For the text-containing cell, return its midpoint in (X, Y) coordinate format. 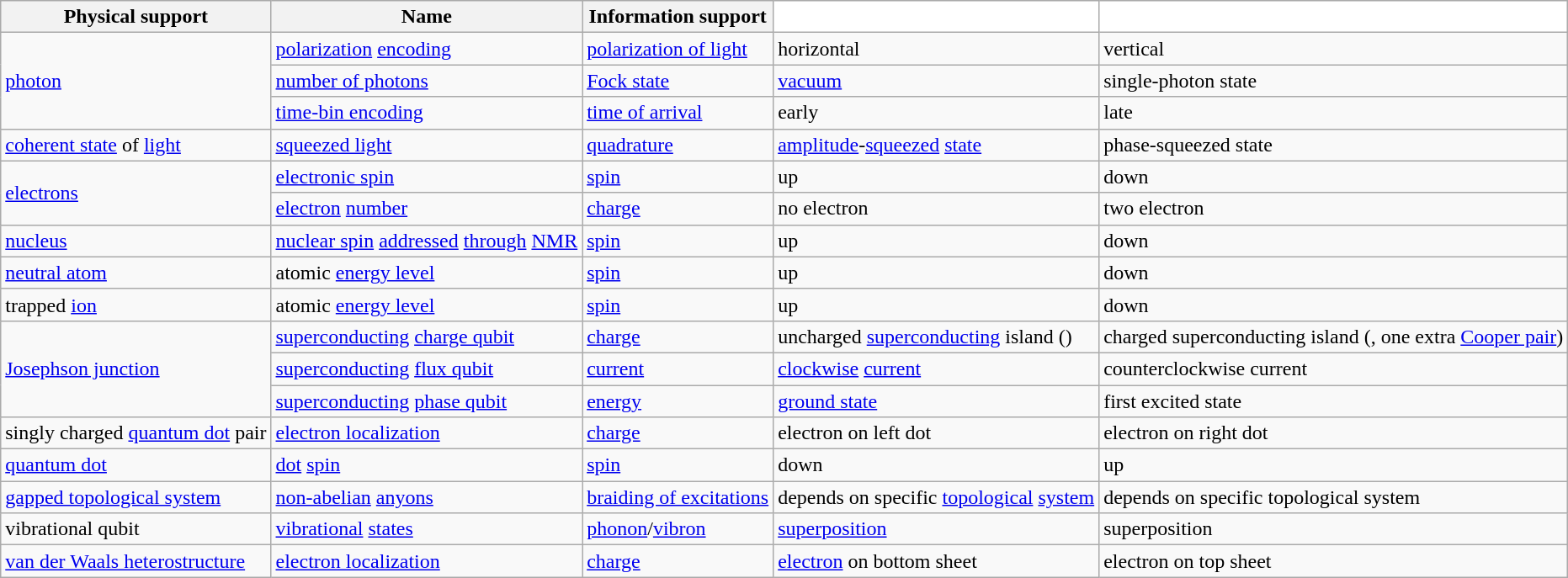
Physical support (136, 17)
Fock state (678, 81)
polarization of light (678, 49)
van der Waals heterostructure (136, 561)
dot spin (427, 465)
vertical (1333, 49)
electron on left dot (936, 433)
charged superconducting island (, one extra Cooper pair) (1333, 337)
vibrational qubit (136, 529)
electron number (427, 209)
squeezed light (427, 145)
Josephson junction (136, 369)
phase-squeezed state (1333, 145)
braiding of excitations (678, 497)
counterclockwise current (1333, 369)
electron on right dot (1333, 433)
superconducting flux qubit (427, 369)
electron on top sheet (1333, 561)
phonon/vibron (678, 529)
amplitude-squeezed state (936, 145)
uncharged superconducting island () (936, 337)
electron on bottom sheet (936, 561)
energy (678, 401)
superconducting phase qubit (427, 401)
photon (136, 81)
electronic spin (427, 177)
vibrational states (427, 529)
clockwise current (936, 369)
nucleus (136, 241)
neutral atom (136, 273)
Name (427, 17)
two electron (1333, 209)
polarization encoding (427, 49)
early (936, 113)
quadrature (678, 145)
time-bin encoding (427, 113)
ground state (936, 401)
no electron (936, 209)
quantum dot (136, 465)
current (678, 369)
nuclear spin addressed through NMR (427, 241)
non-abelian anyons (427, 497)
horizontal (936, 49)
electrons (136, 193)
superconducting charge qubit (427, 337)
single-photon state (1333, 81)
time of arrival (678, 113)
late (1333, 113)
coherent state of light (136, 145)
gapped topological system (136, 497)
Information support (678, 17)
first excited state (1333, 401)
vacuum (936, 81)
number of photons (427, 81)
singly charged quantum dot pair (136, 433)
trapped ion (136, 305)
